Return (X, Y) of the center of cell containing provided text 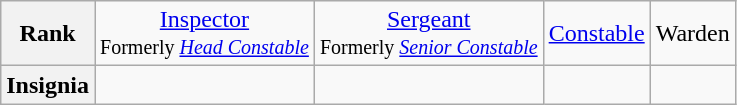
SergeantFormerly Senior Constable (428, 34)
Insignia (48, 85)
Constable (596, 34)
Rank (48, 34)
Warden (692, 34)
InspectorFormerly Head Constable (205, 34)
